Identify which cell holds the provided text, then report its [x, y] central coordinate. 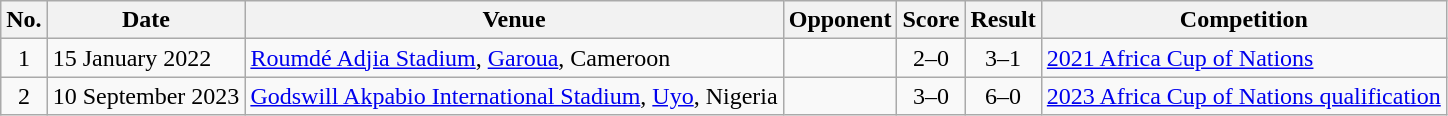
Opponent [840, 20]
Result [1003, 20]
3–0 [931, 96]
Godswill Akpabio International Stadium, Uyo, Nigeria [514, 96]
2023 Africa Cup of Nations qualification [1244, 96]
1 [24, 58]
Venue [514, 20]
2 [24, 96]
15 January 2022 [146, 58]
Roumdé Adjia Stadium, Garoua, Cameroon [514, 58]
Competition [1244, 20]
Date [146, 20]
Score [931, 20]
10 September 2023 [146, 96]
6–0 [1003, 96]
2021 Africa Cup of Nations [1244, 58]
3–1 [1003, 58]
2–0 [931, 58]
No. [24, 20]
